Determine the (x, y) coordinate at the center of the cell enclosing the given text.  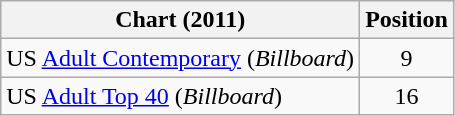
9 (407, 58)
16 (407, 96)
US Adult Top 40 (Billboard) (180, 96)
US Adult Contemporary (Billboard) (180, 58)
Position (407, 20)
Chart (2011) (180, 20)
